Pinpoint the cell where the given text exists, returning its [X, Y] midpoint coordinate. 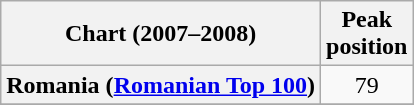
Peakposition [367, 34]
Chart (2007–2008) [161, 34]
Romania (Romanian Top 100) [161, 85]
79 [367, 85]
